Scan for the cell matching the given text and deliver its (X, Y) coordinate at center. 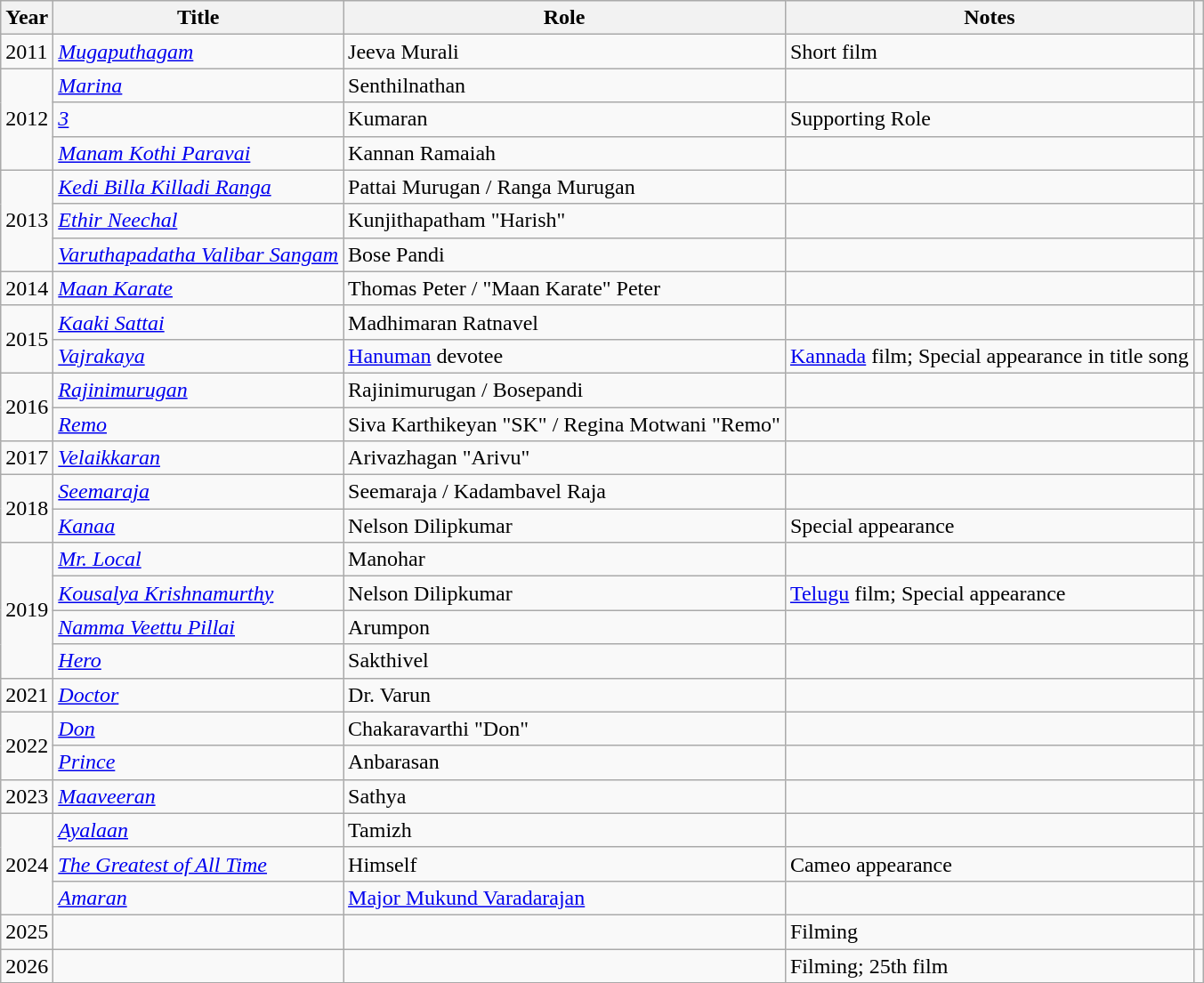
Role (564, 18)
Supporting Role (990, 119)
Manohar (564, 560)
Maan Karate (198, 288)
2014 (27, 288)
Prince (198, 762)
Velaikkaran (198, 458)
2026 (27, 965)
2018 (27, 509)
2017 (27, 458)
2015 (27, 339)
Kannada film; Special appearance in title song (990, 356)
Remo (198, 424)
Rajinimurugan (198, 390)
Tamizh (564, 830)
Rajinimurugan / Bosepandi (564, 390)
Marina (198, 85)
2021 (27, 695)
Hero (198, 661)
Thomas Peter / "Maan Karate" Peter (564, 288)
2025 (27, 931)
Title (198, 18)
Hanuman devotee (564, 356)
Jeeva Murali (564, 52)
Notes (990, 18)
Arumpon (564, 627)
Kumaran (564, 119)
Major Mukund Varadarajan (564, 898)
Kedi Billa Killadi Ranga (198, 187)
The Greatest of All Time (198, 864)
Madhimaran Ratnavel (564, 322)
Chakaravarthi "Don" (564, 729)
Manam Kothi Paravai (198, 153)
Kaaki Sattai (198, 322)
Cameo appearance (990, 864)
Bose Pandi (564, 254)
Himself (564, 864)
Don (198, 729)
Ayalaan (198, 830)
Seemaraja (198, 492)
Year (27, 18)
2013 (27, 221)
Kannan Ramaiah (564, 153)
Filming; 25th film (990, 965)
Vajrakaya (198, 356)
Kanaa (198, 526)
Senthilnathan (564, 85)
Sakthivel (564, 661)
Ethir Neechal (198, 221)
3 (198, 119)
Anbarasan (564, 762)
Special appearance (990, 526)
Sathya (564, 796)
Amaran (198, 898)
Maaveeran (198, 796)
Arivazhagan "Arivu" (564, 458)
2024 (27, 864)
Mugaputhagam (198, 52)
Kousalya Krishnamurthy (198, 593)
Dr. Varun (564, 695)
2016 (27, 407)
2022 (27, 745)
2019 (27, 610)
2023 (27, 796)
Mr. Local (198, 560)
Kunjithapatham "Harish" (564, 221)
2011 (27, 52)
Short film (990, 52)
2012 (27, 119)
Telugu film; Special appearance (990, 593)
Filming (990, 931)
Pattai Murugan / Ranga Murugan (564, 187)
Siva Karthikeyan "SK" / Regina Motwani "Remo" (564, 424)
Seemaraja / Kadambavel Raja (564, 492)
Doctor (198, 695)
Namma Veettu Pillai (198, 627)
Varuthapadatha Valibar Sangam (198, 254)
